Return (X, Y) of the center of cell containing provided text 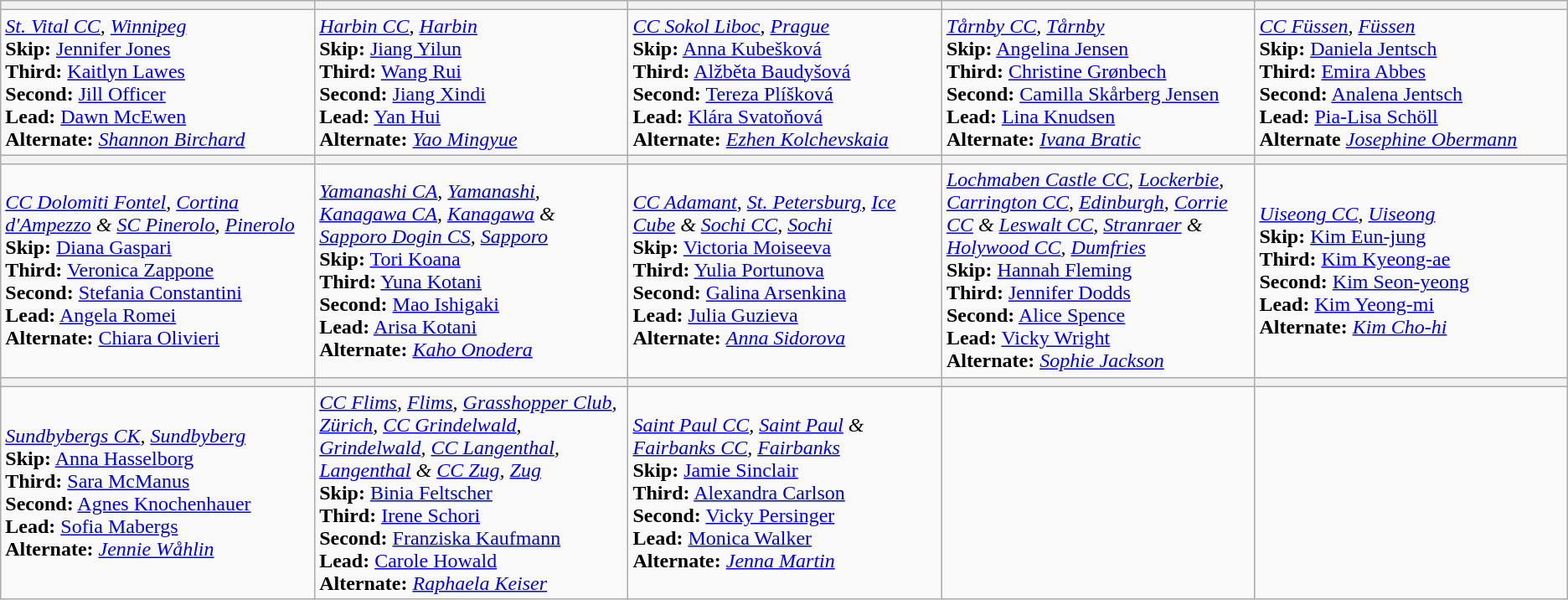
Sundbybergs CK, SundbybergSkip: Anna Hasselborg Third: Sara McManus Second: Agnes Knochenhauer Lead: Sofia Mabergs Alternate: Jennie Wåhlin (157, 493)
St. Vital CC, WinnipegSkip: Jennifer Jones Third: Kaitlyn Lawes Second: Jill Officer Lead: Dawn McEwen Alternate: Shannon Birchard (157, 82)
Tårnby CC, TårnbySkip: Angelina Jensen Third: Christine Grønbech Second: Camilla Skårberg Jensen Lead: Lina Knudsen Alternate: Ivana Bratic (1098, 82)
Uiseong CC, UiseongSkip: Kim Eun-jung Third: Kim Kyeong-ae Second: Kim Seon-yeong Lead: Kim Yeong-mi Alternate: Kim Cho-hi (1411, 271)
CC Füssen, Füssen Skip: Daniela Jentsch Third: Emira Abbes Second: Analena Jentsch Lead: Pia-Lisa Schöll Alternate Josephine Obermann (1411, 82)
Harbin CC, HarbinSkip: Jiang Yilun Third: Wang Rui Second: Jiang Xindi Lead: Yan Hui Alternate: Yao Mingyue (472, 82)
CC Sokol Liboc, PragueSkip: Anna Kubešková Third: Alžběta Baudyšová Second: Tereza Plíšková Lead: Klára Svatoňová Alternate: Ezhen Kolchevskaia (785, 82)
